Locate the cell with the specified text and output its [X, Y] center coordinate. 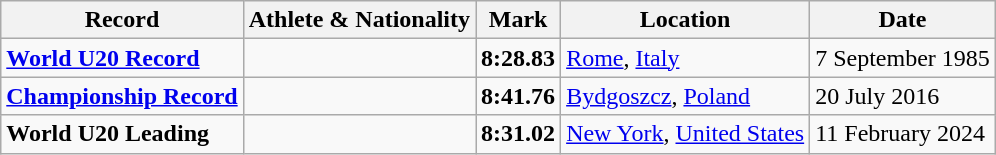
World U20 Record [122, 58]
Record [122, 20]
20 July 2016 [903, 96]
8:31.02 [518, 134]
8:28.83 [518, 58]
8:41.76 [518, 96]
Athlete & Nationality [359, 20]
7 September 1985 [903, 58]
Bydgoszcz, Poland [686, 96]
World U20 Leading [122, 134]
Rome, Italy [686, 58]
New York, United States [686, 134]
Date [903, 20]
11 February 2024 [903, 134]
Location [686, 20]
Mark [518, 20]
Championship Record [122, 96]
